Output the [X, Y] coordinate of the center of the cell containing the given text.  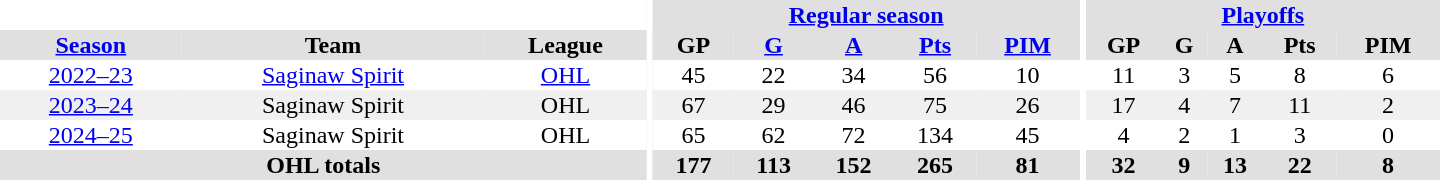
1 [1235, 135]
OHL totals [324, 165]
7 [1235, 105]
5 [1235, 75]
17 [1124, 105]
65 [694, 135]
177 [694, 165]
2024–25 [91, 135]
72 [854, 135]
2023–24 [91, 105]
46 [854, 105]
Team [334, 45]
75 [934, 105]
League [565, 45]
10 [1028, 75]
29 [774, 105]
34 [854, 75]
26 [1028, 105]
67 [694, 105]
Regular season [866, 15]
13 [1235, 165]
Playoffs [1263, 15]
9 [1184, 165]
6 [1388, 75]
Season [91, 45]
0 [1388, 135]
2022–23 [91, 75]
62 [774, 135]
265 [934, 165]
32 [1124, 165]
56 [934, 75]
113 [774, 165]
81 [1028, 165]
134 [934, 135]
152 [854, 165]
